Search for the cell housing the specified text and yield its (x, y) center coordinate. 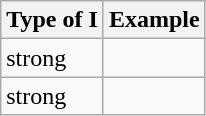
Example (154, 20)
Type of I (52, 20)
